Return the (x, y) coordinate for the center point of the cell that contains the specified text.  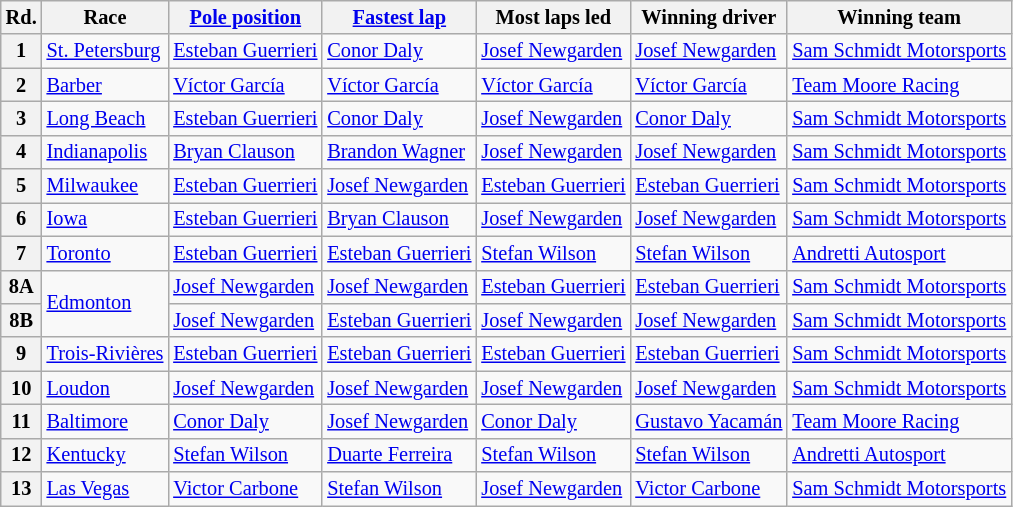
3 (22, 118)
Winning driver (708, 17)
Winning team (899, 17)
Indianapolis (106, 152)
4 (22, 152)
Edmonton (106, 304)
Kentucky (106, 455)
Duarte Ferreira (399, 455)
Pole position (245, 17)
Brandon Wagner (399, 152)
Iowa (106, 219)
Long Beach (106, 118)
12 (22, 455)
11 (22, 421)
Gustavo Yacamán (708, 421)
10 (22, 388)
5 (22, 186)
Barber (106, 85)
Loudon (106, 388)
Race (106, 17)
Fastest lap (399, 17)
8A (22, 287)
13 (22, 489)
6 (22, 219)
2 (22, 85)
Milwaukee (106, 186)
9 (22, 354)
1 (22, 51)
Most laps led (553, 17)
Trois-Rivières (106, 354)
St. Petersburg (106, 51)
8B (22, 320)
Rd. (22, 17)
Las Vegas (106, 489)
7 (22, 253)
Toronto (106, 253)
Baltimore (106, 421)
